Extract the (x, y) coordinate from the center of the cell holding the provided text.  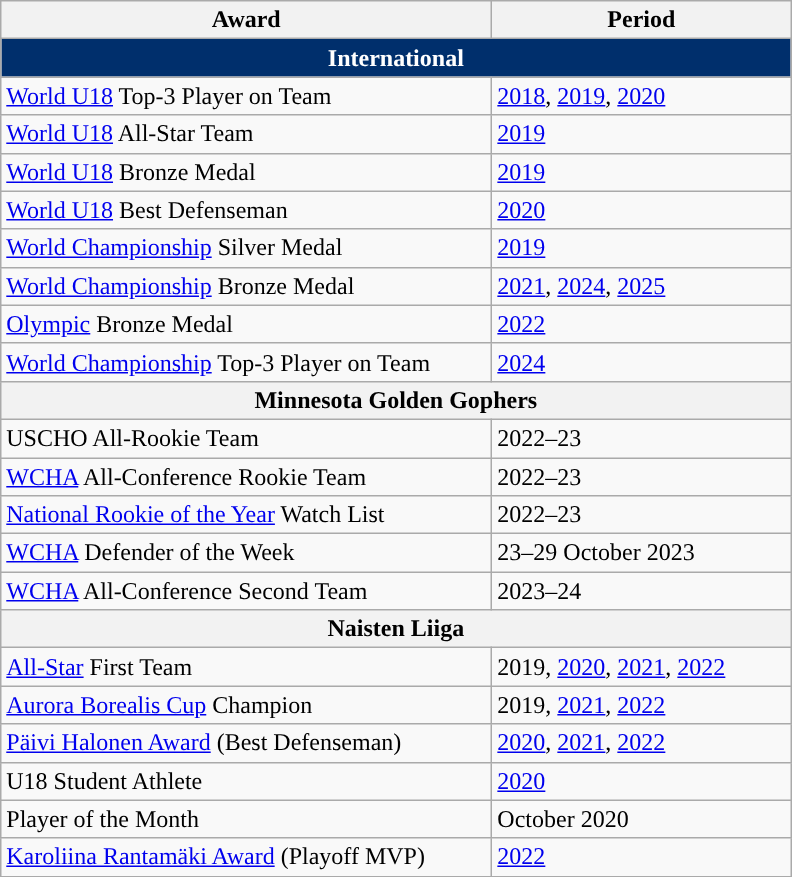
World U18 Top-3 Player on Team (246, 96)
Karoliina Rantamäki Award (Playoff MVP) (246, 857)
WCHA All-Conference Rookie Team (246, 477)
2024 (642, 362)
World Championship Bronze Medal (246, 286)
World U18 Best Defenseman (246, 210)
World U18 Bronze Medal (246, 172)
World Championship Top-3 Player on Team (246, 362)
International (396, 58)
2019, 2021, 2022 (642, 705)
World U18 All-Star Team (246, 134)
All-Star First Team (246, 667)
National Rookie of the Year Watch List (246, 515)
World Championship Silver Medal (246, 248)
2019, 2020, 2021, 2022 (642, 667)
Award (246, 20)
Period (642, 20)
Aurora Borealis Cup Champion (246, 705)
Player of the Month (246, 819)
23–29 October 2023 (642, 553)
2023–24 (642, 591)
WCHA Defender of the Week (246, 553)
October 2020 (642, 819)
USCHO All-Rookie Team (246, 438)
U18 Student Athlete (246, 781)
WCHA All-Conference Second Team (246, 591)
Naisten Liiga (396, 629)
Minnesota Golden Gophers (396, 400)
2018, 2019, 2020 (642, 96)
2020, 2021, 2022 (642, 743)
Päivi Halonen Award (Best Defenseman) (246, 743)
2021, 2024, 2025 (642, 286)
Olympic Bronze Medal (246, 324)
